Return the [x, y] coordinate for the center point of the cell that contains the specified text.  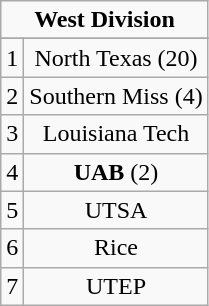
North Texas (20) [116, 58]
5 [12, 210]
Louisiana Tech [116, 134]
6 [12, 248]
UTEP [116, 286]
2 [12, 96]
West Division [104, 20]
UAB (2) [116, 172]
1 [12, 58]
4 [12, 172]
UTSA [116, 210]
7 [12, 286]
Rice [116, 248]
Southern Miss (4) [116, 96]
3 [12, 134]
